Detect which cell encompasses the target text, then output its [X, Y] center coordinate. 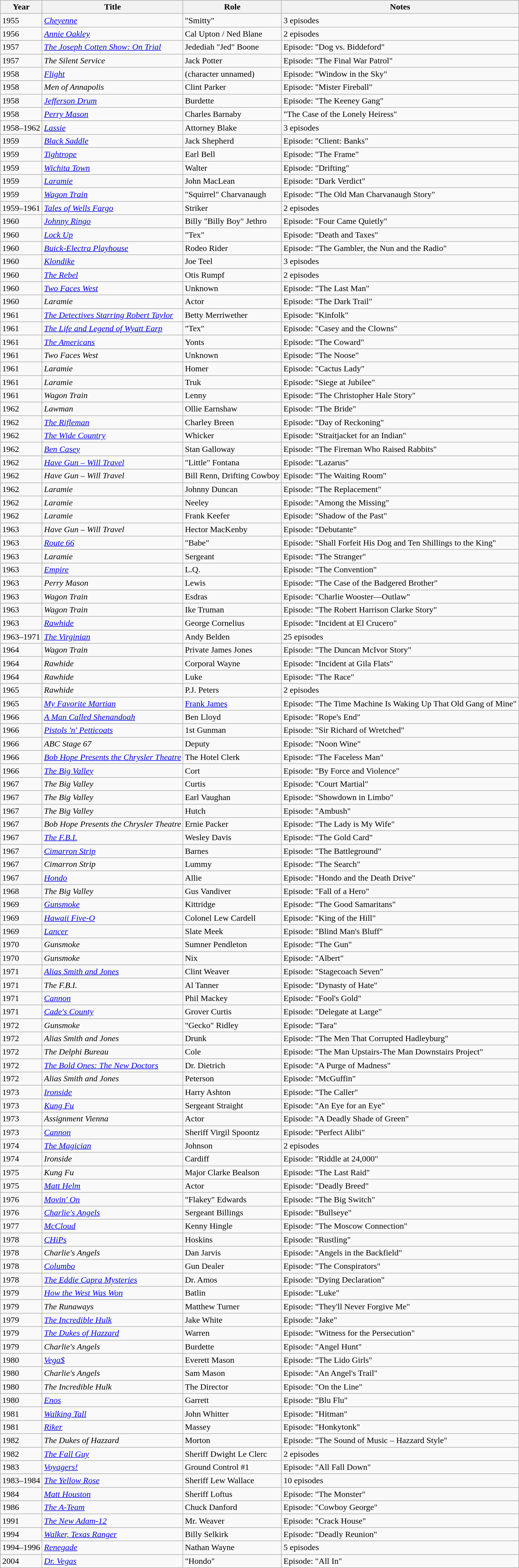
The Director [232, 1387]
Johnny Duncan [232, 489]
Episode: "The Sound of Music – Hazzard Style" [400, 1440]
The Hotel Clerk [232, 757]
Episode: "The Faceless Man" [400, 757]
Episode: "The Race" [400, 677]
Ernie Packer [232, 824]
The Runaways [113, 1306]
1983 [21, 1467]
Episode: "Deadly Reunion" [400, 1534]
McCloud [113, 1226]
Episode: "Ambush" [400, 811]
Episode: "Jake" [400, 1320]
Ben Lloyd [232, 717]
Peterson [232, 1079]
Episode: "A Deadly Shade of Green" [400, 1119]
Otis Rumpf [232, 275]
Episode: "Incident at Gila Flats" [400, 663]
Ollie Earnshaw [232, 409]
Episode: "The Final War Patrol" [400, 61]
Episode: "All Fall Down" [400, 1467]
Major Clarke Bealson [232, 1172]
Charley Breen [232, 422]
Lassie [113, 127]
Cal Upton / Ned Blane [232, 34]
Episode: "Incident at El Crucero" [400, 623]
Harry Ashton [232, 1092]
ABC Stage 67 [113, 744]
The Magician [113, 1146]
Episode: "Cowboy George" [400, 1507]
Episode: "The Old Man Charvanaugh Story" [400, 195]
Episode: "Dying Declaration" [400, 1280]
Renegade [113, 1548]
Episode: "Witness for the Persecution" [400, 1333]
Episode: "Albert" [400, 958]
1st Gunman [232, 730]
P.J. Peters [232, 690]
Episode: "Window in the Sky" [400, 74]
Jefferson Drum [113, 101]
Episode: "The Dark Trail" [400, 302]
Gus Vandiver [232, 891]
Episode: "They'll Never Forgive Me" [400, 1306]
The Fall Guy [113, 1454]
Episode: "The Noose" [400, 355]
Empire [113, 569]
Tightrope [113, 154]
Episode: "The Battleground" [400, 851]
Episode: "Crack House" [400, 1521]
Dr. Vegas [113, 1561]
Episode: "Dynasty of Hate" [400, 985]
10 episodes [400, 1481]
Episode: "McGuffin" [400, 1079]
Episode: "Day of Reckoning" [400, 422]
Ground Control #1 [232, 1467]
Episode: "The Men That Corrupted Hadleyburg" [400, 1039]
Massey [232, 1427]
1956 [21, 34]
Episode: "Charlie Wooster—Outlaw" [400, 597]
Phil Mackey [232, 998]
Episode: "Lazarus" [400, 462]
Lummy [232, 864]
2004 [21, 1561]
Attorney Blake [232, 127]
Jack Shepherd [232, 141]
Jake White [232, 1320]
Rodeo Rider [232, 248]
Episode: "The Search" [400, 864]
Men of Annapolis [113, 87]
Episode: "The Coward" [400, 342]
Episode: "On the Line" [400, 1387]
Billy Selkirk [232, 1534]
Episode: "Drifting" [400, 168]
Frank Keefer [232, 516]
Episode: "The Conspirators" [400, 1266]
The New Adam-12 [113, 1521]
Episode: "The Bride" [400, 409]
Corporal Wayne [232, 663]
Hector MacKenby [232, 529]
Matt Helm [113, 1186]
Episode: "Showdown in Limbo" [400, 797]
1986 [21, 1507]
The Americans [113, 342]
1968 [21, 891]
Episode: "Casey and the Clowns" [400, 328]
Lawman [113, 409]
Everett Mason [232, 1360]
Episode: "Luke" [400, 1293]
Episode: "Perfect Alibi" [400, 1132]
Luke [232, 677]
Cade's County [113, 1012]
Episode: "Death and Taxes" [400, 235]
Warren [232, 1333]
Vega$ [113, 1360]
Tales of Wells Fargo [113, 208]
25 episodes [400, 637]
Episode: "Siege at Jubilee" [400, 382]
Charles Barnaby [232, 114]
"Babe" [232, 543]
Episode: "Shadow of the Past" [400, 516]
The Silent Service [113, 61]
Jack Potter [232, 61]
Episode: "Honkytonk" [400, 1427]
Episode: "Blind Man's Bluff" [400, 931]
Episode: "The Replacement" [400, 489]
Episode: "The Last Raid" [400, 1172]
Episode: "Riddle at 24,000" [400, 1159]
Matt Houston [113, 1494]
1959–1961 [21, 208]
John MacLean [232, 181]
Lewis [232, 583]
Frank James [232, 704]
Episode: "The Caller" [400, 1092]
The A-Team [113, 1507]
Episode: "Debutante" [400, 529]
Clint Parker [232, 87]
Nathan Wayne [232, 1548]
Annie Oakley [113, 34]
Episode: "The Waiting Room" [400, 476]
(character unnamed) [232, 74]
Striker [232, 208]
Hawaii Five-O [113, 918]
Garrett [232, 1400]
Dr. Amos [232, 1280]
Episode: "Deadly Breed" [400, 1186]
Truk [232, 382]
Betty Merriwether [232, 315]
Whicker [232, 436]
Kenny Hingle [232, 1226]
Cheyenne [113, 20]
1963–1971 [21, 637]
Episode: "Client: Banks" [400, 141]
Episode: "Blu Flu" [400, 1400]
Episode: "The Gun" [400, 945]
Cole [232, 1052]
Private James Jones [232, 650]
Chuck Danford [232, 1507]
The Delphi Bureau [113, 1052]
Episode: "The Lido Girls" [400, 1360]
Notes [400, 7]
Allie [232, 878]
Episode: "Mister Fireball" [400, 87]
Earl Bell [232, 154]
1991 [21, 1521]
Episode: "Four Came Quietly" [400, 221]
Episode: "Stagecoach Seven" [400, 971]
Ben Casey [113, 449]
Slate Meek [232, 931]
How the West Was Won [113, 1293]
Episode: "Bullseye" [400, 1213]
Episode: "The Gambler, the Nun and the Radio" [400, 248]
Episode: "The Moscow Connection" [400, 1226]
Jedediah "Jed" Boone [232, 47]
Flight [113, 74]
CHiPs [113, 1239]
Grover Curtis [232, 1012]
Episode: "The Christopher Hale Story" [400, 396]
1977 [21, 1226]
Episode: "King of the Hill" [400, 918]
Walter [232, 168]
John Whitter [232, 1413]
Johnny Ringo [113, 221]
Sheriff Virgil Spoontz [232, 1132]
Lancer [113, 931]
Assignment Vienna [113, 1119]
Episode: "An Eye for an Eye" [400, 1106]
1984 [21, 1494]
The Detectives Starring Robert Taylor [113, 315]
A Man Called Shenandoah [113, 717]
Kittridge [232, 905]
"Little" Fontana [232, 462]
Wichita Town [113, 168]
Gun Dealer [232, 1266]
Stan Galloway [232, 449]
Batlin [232, 1293]
Dr. Dietrich [232, 1065]
Voyagers! [113, 1467]
Barnes [232, 851]
Walker, Texas Ranger [113, 1534]
Wesley Davis [232, 838]
Episode: "Straitjacket for an Indian" [400, 436]
Episode: "The Frame" [400, 154]
Sergeant [232, 556]
Episode: "The Convention" [400, 569]
Route 66 [113, 543]
Curtis [232, 784]
Episode: "The Duncan McIvor Story" [400, 650]
Role [232, 7]
Episode: "The Last Man" [400, 288]
Episode: "The Man Upstairs-The Man Downstairs Project" [400, 1052]
Enos [113, 1400]
Sheriff Dwight Le Clerc [232, 1454]
Lock Up [113, 235]
Episode: "Court Martial" [400, 784]
Columbo [113, 1266]
Episode: "Among the Missing" [400, 503]
Year [21, 7]
Episode: "The Good Samaritans" [400, 905]
Earl Vaughan [232, 797]
Episode: "Tara" [400, 1025]
Deputy [232, 744]
Sam Mason [232, 1373]
Al Tanner [232, 985]
Episode: "Dark Verdict" [400, 181]
The Rifleman [113, 422]
1994–1996 [21, 1548]
Episode: "The Big Switch" [400, 1199]
Sheriff Loftus [232, 1494]
The Bold Ones: The New Doctors [113, 1065]
Episode: "Shall Forfeit His Dog and Ten Shillings to the King" [400, 543]
Episode: "Angels in the Backfield" [400, 1253]
5 episodes [400, 1548]
The Joseph Cotten Show: On Trial [113, 47]
Matthew Turner [232, 1306]
"Gecko" Ridley [232, 1025]
Walking Tall [113, 1413]
Episode: "By Force and Violence" [400, 770]
Andy Belden [232, 637]
Drunk [232, 1039]
My Favorite Martian [113, 704]
Lenny [232, 396]
Episode: "Hondo and the Death Drive" [400, 878]
1983–1984 [21, 1481]
Homer [232, 369]
Sheriff Lew Wallace [232, 1481]
The Eddie Capra Mysteries [113, 1280]
Episode: "The Monster" [400, 1494]
Episode: "The Keeney Gang" [400, 101]
L.Q. [232, 569]
Episode: "Noon Wine" [400, 744]
Episode: "The Robert Harrison Clarke Story" [400, 610]
Nix [232, 958]
Episode: "Fall of a Hero" [400, 891]
1955 [21, 20]
Episode: "The Stranger" [400, 556]
Cort [232, 770]
The Virginian [113, 637]
Yonts [232, 342]
Episode: "Fool's Gold" [400, 998]
1958–1962 [21, 127]
Episode: "Sir Richard of Wretched" [400, 730]
Buick-Electra Playhouse [113, 248]
Cardiff [232, 1159]
"Flakey" Edwards [232, 1199]
Episode: "The Gold Card" [400, 838]
Esdras [232, 597]
"Squirrel" Charvanaugh [232, 195]
Episode: "Delegate at Large" [400, 1012]
"Smitty" [232, 20]
Episode: "The Fireman Who Raised Rabbits" [400, 449]
Episode: "Dog vs. Biddeford" [400, 47]
Episode: "Kinfolk" [400, 315]
Klondike [113, 262]
"The Case of the Lonely Heiress" [400, 114]
Episode: "The Case of the Badgered Brother" [400, 583]
Bill Renn, Drifting Cowboy [232, 476]
Sergeant Straight [232, 1106]
Morton [232, 1440]
Episode: "Rustling" [400, 1239]
George Cornelius [232, 623]
Riker [113, 1427]
Episode: "A Purge of Madness" [400, 1065]
Mr. Weaver [232, 1521]
1994 [21, 1534]
Movin' On [113, 1199]
Neeley [232, 503]
Clint Weaver [232, 971]
Johnson [232, 1146]
The Wide Country [113, 436]
Title [113, 7]
Ike Truman [232, 610]
The Rebel [113, 275]
Billy "Billy Boy" Jethro [232, 221]
Episode: "Cactus Lady" [400, 369]
Hutch [232, 811]
"Hondo" [232, 1561]
Episode: "The Lady is My Wife" [400, 824]
Episode: "Angel Hunt" [400, 1347]
Sergeant Billings [232, 1213]
Episode: "Hitman" [400, 1413]
Episode: "All In" [400, 1561]
Episode: "An Angel's Trail" [400, 1373]
Hondo [113, 878]
Episode: "Rope's End" [400, 717]
The Life and Legend of Wyatt Earp [113, 328]
Dan Jarvis [232, 1253]
Black Saddle [113, 141]
Episode: "The Time Machine Is Waking Up That Old Gang of Mine" [400, 704]
Hoskins [232, 1239]
Colonel Lew Cardell [232, 918]
Sumner Pendleton [232, 945]
Joe Teel [232, 262]
The Yellow Rose [113, 1481]
Pistols 'n' Petticoats [113, 730]
